Locate the cell with the specified text and output its [x, y] center coordinate. 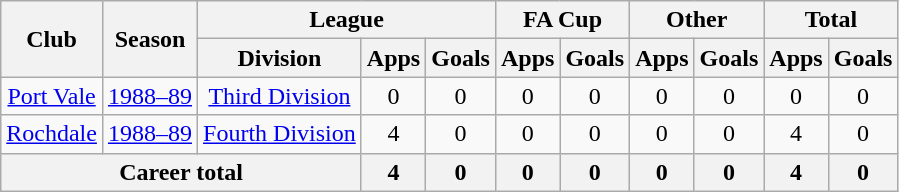
Club [52, 39]
Division [280, 58]
Season [150, 39]
Port Vale [52, 96]
Third Division [280, 96]
Fourth Division [280, 134]
Other [697, 20]
Total [831, 20]
League [347, 20]
Rochdale [52, 134]
FA Cup [562, 20]
Career total [182, 172]
